Return [x, y] of the center of cell containing provided text 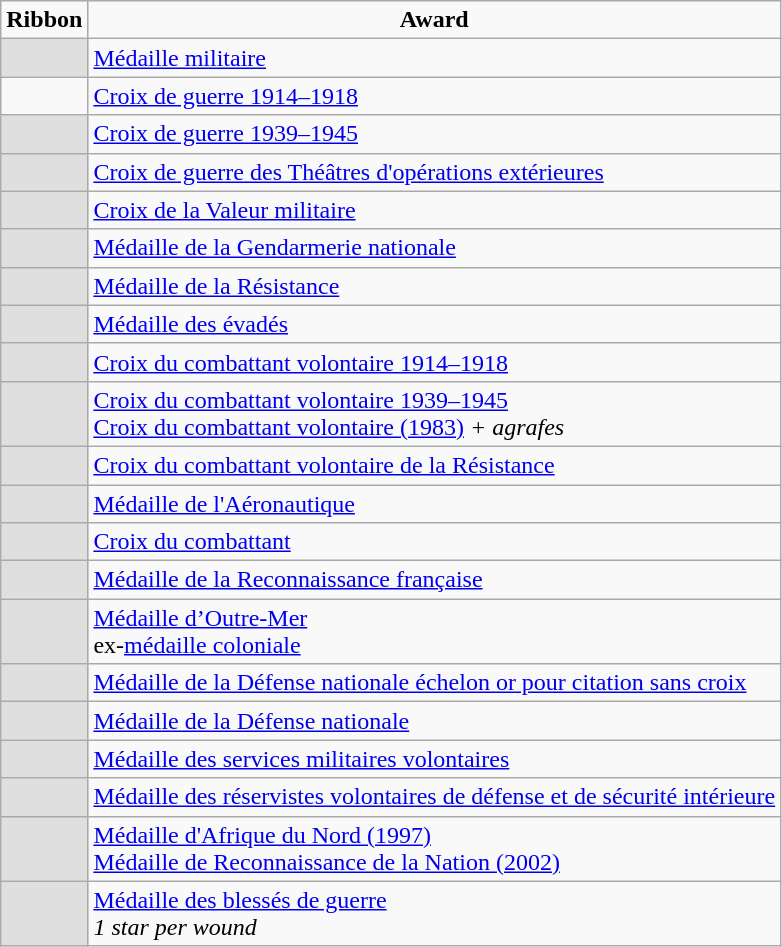
Médaille de la Reconnaissance française [434, 580]
Médaille des évadés [434, 324]
Croix du combattant volontaire 1939–1945 Croix du combattant volontaire (1983) + agrafes [434, 414]
Médaille des réservistes volontaires de défense et de sécurité intérieure [434, 797]
Médaille des blessés de guerre 1 star per wound [434, 914]
Médaille militaire [434, 58]
Croix du combattant [434, 542]
Médaille d’Outre-Merex-médaille coloniale [434, 632]
Croix de guerre des Théâtres d'opérations extérieures [434, 172]
Médaille de la Défense nationale [434, 721]
Médaille de la Défense nationale échelon or pour citation sans croix [434, 683]
Croix du combattant volontaire 1914–1918 [434, 362]
Médaille des services militaires volontaires [434, 759]
Croix de guerre 1939–1945 [434, 134]
Award [434, 20]
Croix du combattant volontaire de la Résistance [434, 465]
Ribbon [44, 20]
Médaille de l'Aéronautique [434, 503]
Croix de la Valeur militaire [434, 210]
Croix de guerre 1914–1918 [434, 96]
Médaille d'Afrique du Nord (1997)Médaille de Reconnaissance de la Nation (2002) [434, 848]
Médaille de la Gendarmerie nationale [434, 248]
Médaille de la Résistance [434, 286]
